Capture the cell that displays the provided text and extract its (x, y) central coordinate. 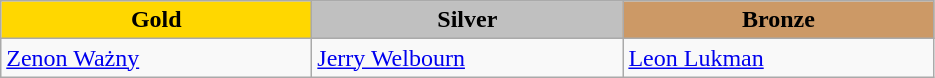
Gold (156, 20)
Zenon Ważny (156, 58)
Silver (468, 20)
Leon Lukman (778, 58)
Jerry Welbourn (468, 58)
Bronze (778, 20)
